Find where the given text appears and provide that cell's center as [X, Y] coordinate. 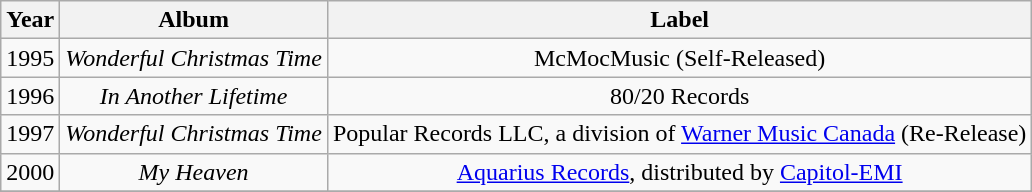
2000 [30, 172]
Album [194, 20]
1995 [30, 58]
Aquarius Records, distributed by Capitol-EMI [680, 172]
My Heaven [194, 172]
Label [680, 20]
McMocMusic (Self-Released) [680, 58]
In Another Lifetime [194, 96]
80/20 Records [680, 96]
Year [30, 20]
1997 [30, 134]
1996 [30, 96]
Popular Records LLC, a division of Warner Music Canada (Re-Release) [680, 134]
